Output the (X, Y) coordinate of the center of the cell containing the given text.  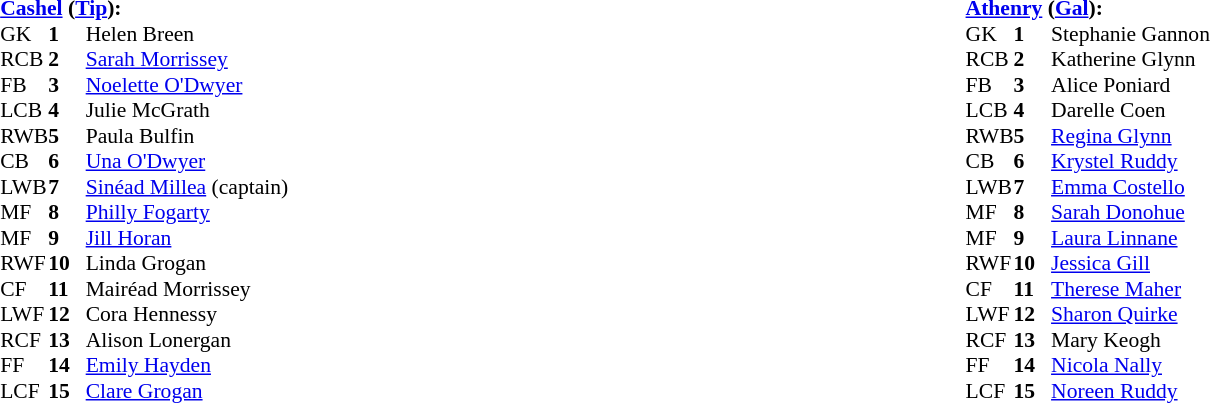
Linda Grogan (188, 263)
Una O'Dwyer (188, 161)
Paula Bulfin (188, 136)
Helen Breen (188, 34)
Mary Keogh (1130, 340)
Regina Glynn (1130, 136)
Sinéad Millea (captain) (188, 187)
Stephanie Gannon (1130, 34)
Cora Hennessy (188, 315)
Jill Horan (188, 238)
Sarah Morrissey (188, 59)
Sarah Donohue (1130, 213)
Jessica Gill (1130, 263)
Emma Costello (1130, 187)
Emily Hayden (188, 365)
Katherine Glynn (1130, 59)
Mairéad Morrissey (188, 289)
Julie McGrath (188, 111)
Sharon Quirke (1130, 315)
Noelette O'Dwyer (188, 85)
Alice Poniard (1130, 85)
Philly Fogarty (188, 213)
Nicola Nally (1130, 365)
Alison Lonergan (188, 340)
Krystel Ruddy (1130, 161)
Therese Maher (1130, 289)
Darelle Coen (1130, 111)
Laura Linnane (1130, 238)
